Capture the cell that displays the provided text and extract its (x, y) central coordinate. 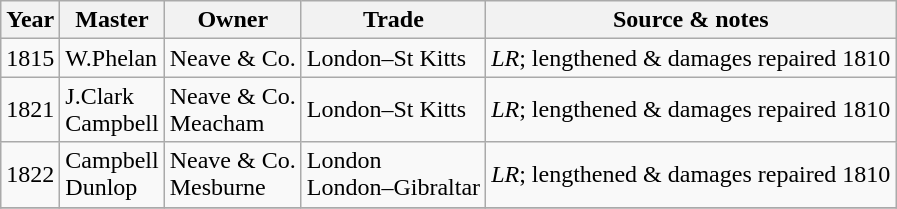
LondonLondon–Gibraltar (393, 174)
Trade (393, 20)
Neave & Co. (232, 58)
Neave & Co.Meacham (232, 110)
Owner (232, 20)
Neave & Co.Mesburne (232, 174)
Master (112, 20)
W.Phelan (112, 58)
CampbellDunlop (112, 174)
1821 (30, 110)
J.ClarkCampbell (112, 110)
Source & notes (691, 20)
Year (30, 20)
1822 (30, 174)
1815 (30, 58)
